Identify which cell holds the provided text, then report its [x, y] central coordinate. 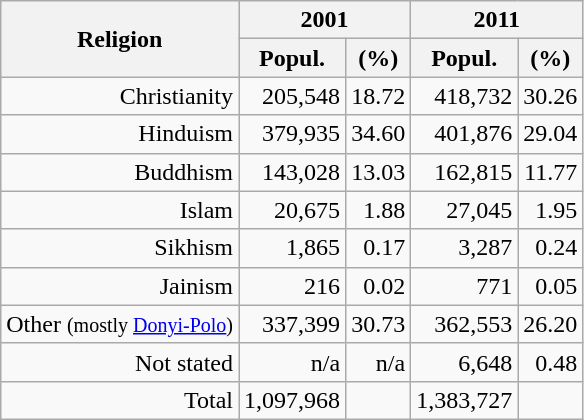
6,648 [464, 362]
Hinduism [120, 134]
34.60 [378, 134]
Islam [120, 210]
418,732 [464, 96]
11.77 [550, 172]
362,553 [464, 324]
401,876 [464, 134]
29.04 [550, 134]
Not stated [120, 362]
771 [464, 286]
Christianity [120, 96]
30.73 [378, 324]
Sikhism [120, 248]
Buddhism [120, 172]
337,399 [292, 324]
1,097,968 [292, 400]
2001 [325, 20]
26.20 [550, 324]
20,675 [292, 210]
162,815 [464, 172]
3,287 [464, 248]
18.72 [378, 96]
Religion [120, 39]
1,865 [292, 248]
1.95 [550, 210]
0.05 [550, 286]
13.03 [378, 172]
0.17 [378, 248]
Other (mostly Donyi-Polo) [120, 324]
379,935 [292, 134]
30.26 [550, 96]
Jainism [120, 286]
205,548 [292, 96]
216 [292, 286]
1,383,727 [464, 400]
0.02 [378, 286]
143,028 [292, 172]
0.48 [550, 362]
1.88 [378, 210]
27,045 [464, 210]
0.24 [550, 248]
2011 [497, 20]
Total [120, 400]
